From the cell containing the given text, extract its center point as (X, Y) coordinate. 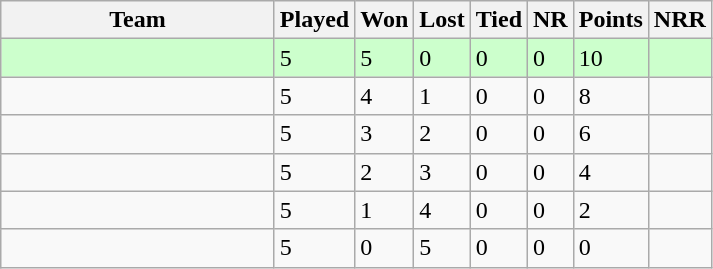
NR (551, 20)
6 (610, 134)
Lost (442, 20)
Tied (498, 20)
Team (138, 20)
8 (610, 96)
10 (610, 58)
Played (314, 20)
NRR (680, 20)
Won (384, 20)
Points (610, 20)
